Detect which cell encompasses the target text, then output its [x, y] center coordinate. 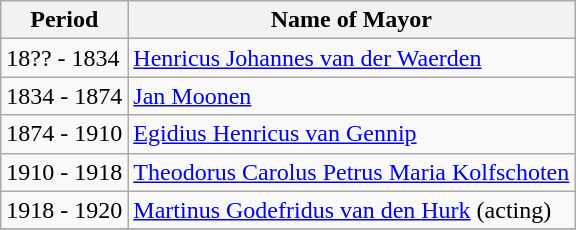
Name of Mayor [352, 20]
Egidius Henricus van Gennip [352, 134]
1910 - 1918 [64, 172]
Martinus Godefridus van den Hurk (acting) [352, 210]
Jan Moonen [352, 96]
Period [64, 20]
1918 - 1920 [64, 210]
1834 - 1874 [64, 96]
18?? - 1834 [64, 58]
Theodorus Carolus Petrus Maria Kolfschoten [352, 172]
Henricus Johannes van der Waerden [352, 58]
1874 - 1910 [64, 134]
